Scan for the cell matching the given text and deliver its (x, y) coordinate at center. 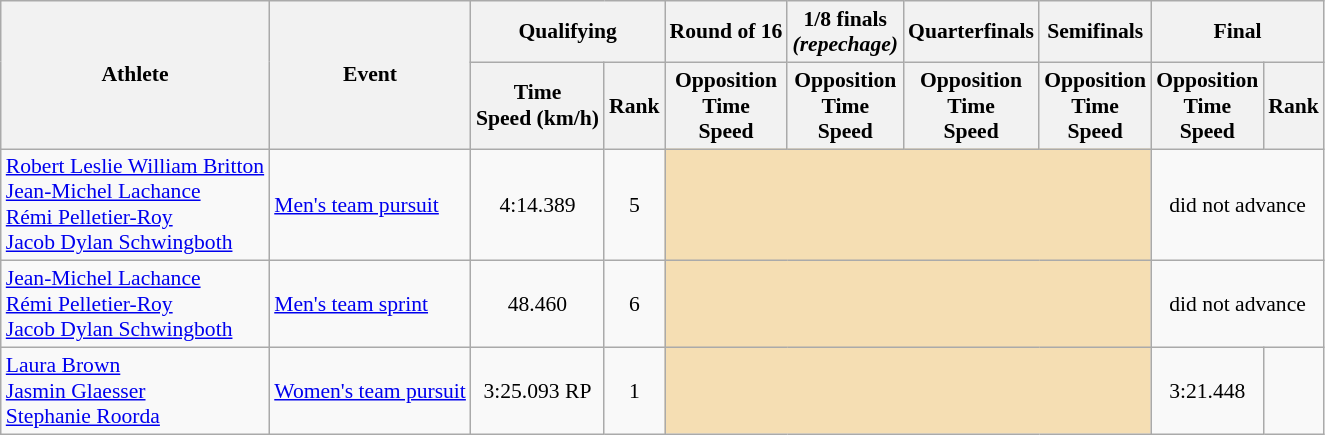
3:21.448 (1207, 392)
Laura BrownJasmin GlaesserStephanie Roorda (135, 392)
5 (634, 205)
Men's team sprint (370, 304)
Qualifying (568, 32)
TimeSpeed (km/h) (538, 106)
Men's team pursuit (370, 205)
6 (634, 304)
Semifinals (1095, 32)
1 (634, 392)
Event (370, 75)
3:25.093 RP (538, 392)
Jean-Michel LachanceRémi Pelletier-RoyJacob Dylan Schwingboth (135, 304)
48.460 (538, 304)
Women's team pursuit (370, 392)
4:14.389 (538, 205)
Athlete (135, 75)
Round of 16 (726, 32)
1/8 finals(repechage) (845, 32)
Quarterfinals (971, 32)
Robert Leslie William BrittonJean-Michel LachanceRémi Pelletier-RoyJacob Dylan Schwingboth (135, 205)
Final (1238, 32)
